Output the [X, Y] coordinate of the center of the cell containing the given text.  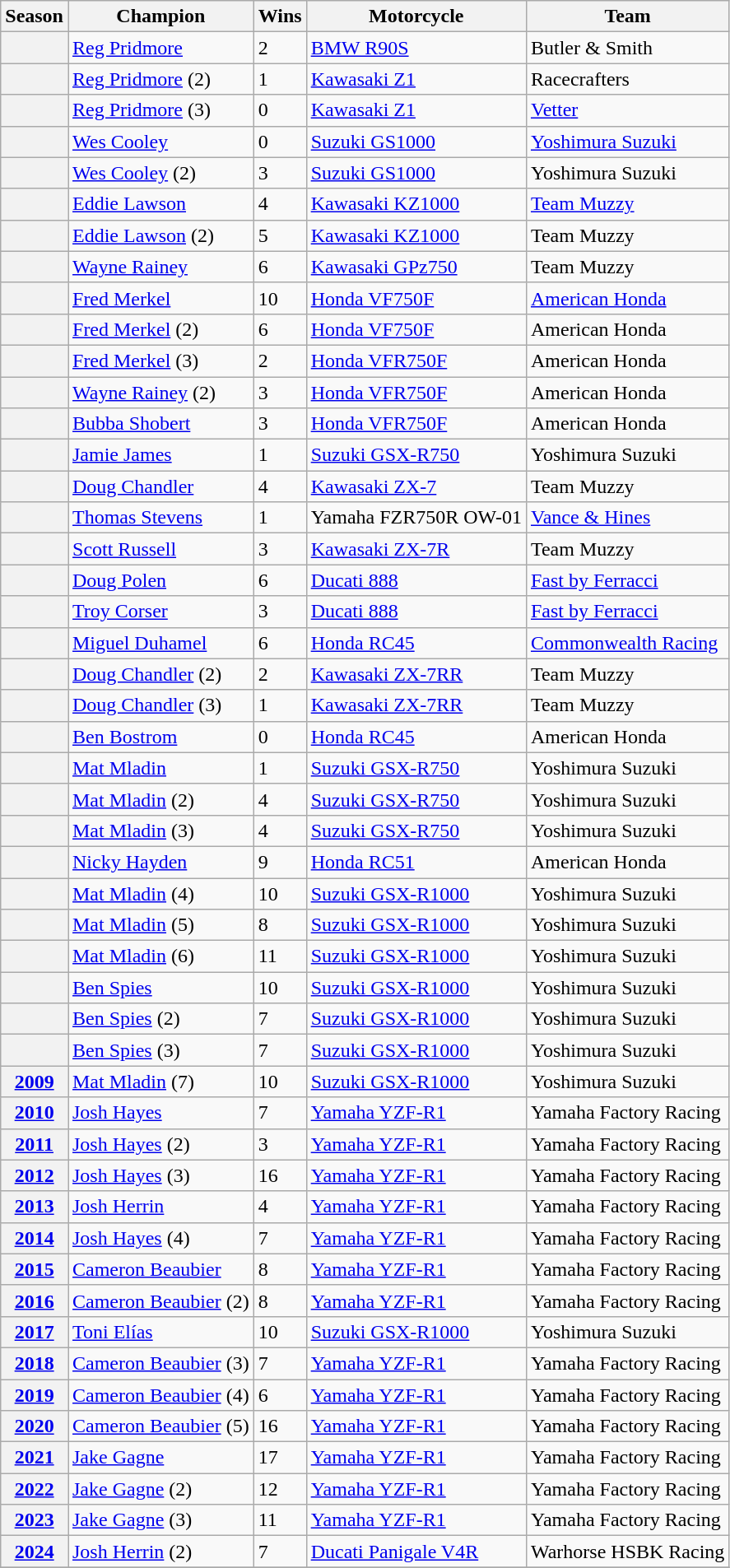
Kawasaki ZX-7R [416, 549]
Champion [160, 16]
2024 [35, 1552]
Honda RC51 [416, 862]
Commonwealth Racing [627, 643]
Bubba Shobert [160, 424]
Butler & Smith [627, 48]
Warhorse HSBK Racing [627, 1552]
Season [35, 16]
Nicky Hayden [160, 862]
17 [280, 1458]
Racecrafters [627, 79]
2013 [35, 1207]
Wes Cooley [160, 142]
2020 [35, 1426]
Josh Hayes (4) [160, 1238]
Doug Polen [160, 580]
2023 [35, 1520]
Fred Merkel (3) [160, 361]
Doug Chandler (2) [160, 674]
Eddie Lawson [160, 204]
Vetter [627, 110]
Wes Cooley (2) [160, 173]
Ben Spies (2) [160, 1019]
2019 [35, 1395]
2012 [35, 1175]
Troy Corser [160, 612]
Wayne Rainey (2) [160, 393]
Mat Mladin (7) [160, 1082]
Mat Mladin (6) [160, 956]
Scott Russell [160, 549]
Thomas Stevens [160, 518]
Josh Herrin [160, 1207]
Mat Mladin (4) [160, 893]
Motorcycle [416, 16]
Fred Merkel [160, 298]
2014 [35, 1238]
Ben Bostrom [160, 737]
Mat Mladin (5) [160, 925]
Vance & Hines [627, 518]
2021 [35, 1458]
Cameron Beaubier (4) [160, 1395]
Reg Pridmore (2) [160, 79]
Mat Mladin (3) [160, 831]
Reg Pridmore (3) [160, 110]
Mat Mladin (2) [160, 799]
2011 [35, 1144]
Jake Gagne (3) [160, 1520]
Jake Gagne [160, 1458]
Josh Hayes (3) [160, 1175]
Kawasaki GPz750 [416, 267]
2010 [35, 1113]
Wins [280, 16]
Josh Herrin (2) [160, 1552]
Mat Mladin [160, 768]
Jamie James [160, 455]
Kawasaki ZX-7 [416, 486]
Cameron Beaubier [160, 1269]
Fred Merkel (2) [160, 329]
5 [280, 235]
2018 [35, 1363]
Ben Spies (3) [160, 1050]
Miguel Duhamel [160, 643]
Jake Gagne (2) [160, 1489]
Ducati Panigale V4R [416, 1552]
Yamaha FZR750R OW-01 [416, 518]
Cameron Beaubier (5) [160, 1426]
Wayne Rainey [160, 267]
Toni Elías [160, 1332]
12 [280, 1489]
Doug Chandler [160, 486]
Team [627, 16]
2017 [35, 1332]
Josh Hayes [160, 1113]
Eddie Lawson (2) [160, 235]
2009 [35, 1082]
2016 [35, 1300]
9 [280, 862]
Cameron Beaubier (2) [160, 1300]
Josh Hayes (2) [160, 1144]
Cameron Beaubier (3) [160, 1363]
Reg Pridmore [160, 48]
Doug Chandler (3) [160, 705]
BMW R90S [416, 48]
Ben Spies [160, 988]
2015 [35, 1269]
2022 [35, 1489]
